Find where the given text appears and provide that cell's center as [x, y] coordinate. 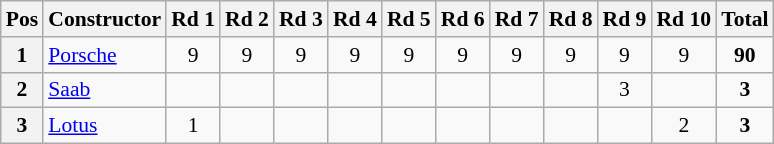
Rd 2 [247, 19]
Rd 6 [463, 19]
Rd 5 [409, 19]
90 [744, 55]
Rd 1 [193, 19]
Lotus [104, 126]
Rd 9 [625, 19]
Total [744, 19]
Rd 8 [571, 19]
Constructor [104, 19]
Saab [104, 90]
Rd 10 [684, 19]
Rd 3 [301, 19]
Pos [22, 19]
Rd 7 [517, 19]
Rd 4 [355, 19]
Porsche [104, 55]
